Locate the cell with the specified text and output its [x, y] center coordinate. 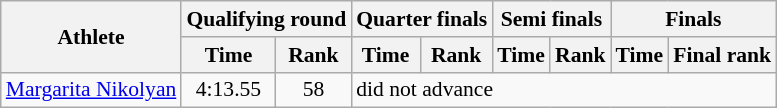
Margarita Nikolyan [92, 90]
Finals [694, 19]
Qualifying round [266, 19]
58 [314, 90]
Athlete [92, 36]
did not advance [564, 90]
4:13.55 [228, 90]
Final rank [722, 55]
Quarter finals [422, 19]
Semi finals [551, 19]
